Pinpoint the cell where the given text exists, returning its [x, y] midpoint coordinate. 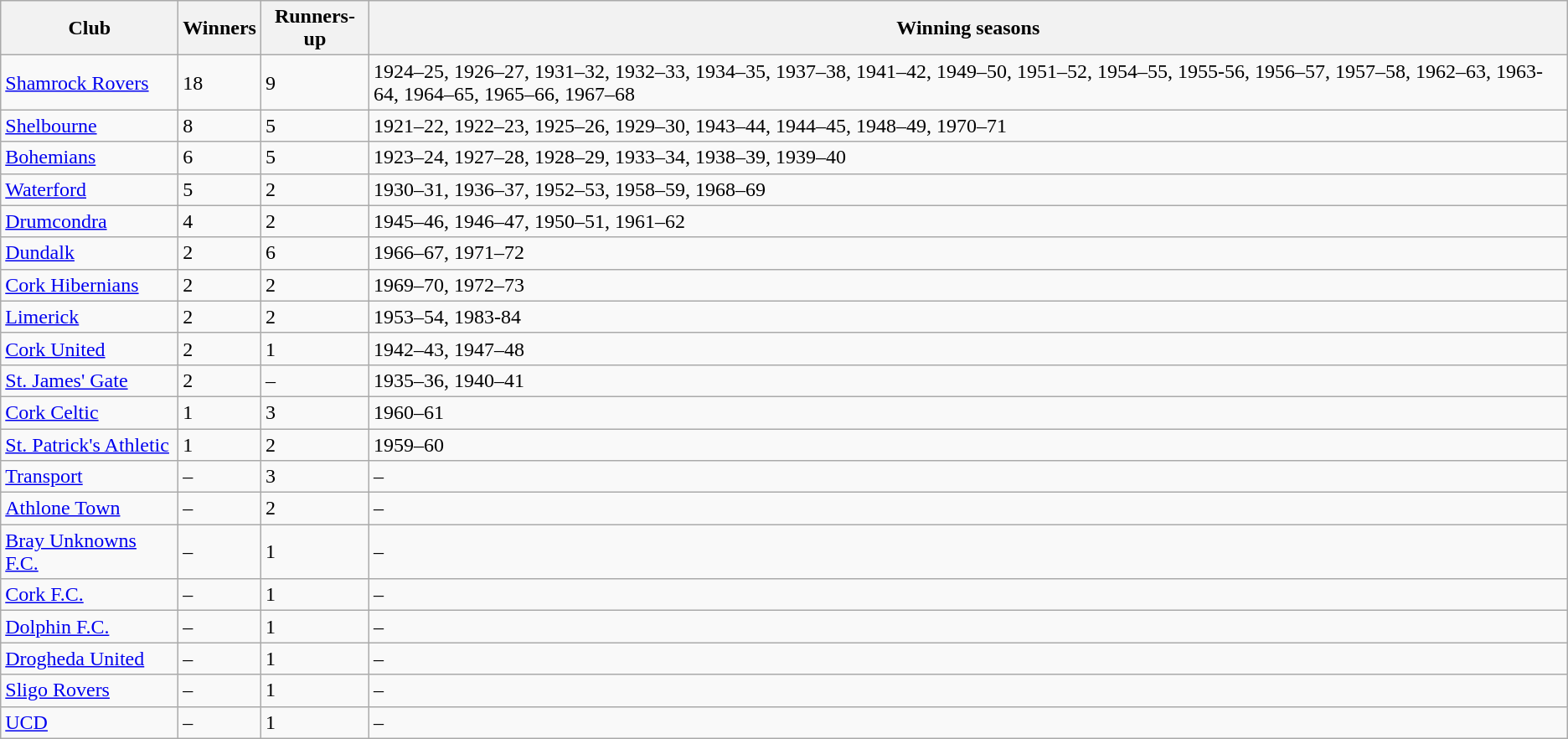
1953–54, 1983-84 [968, 317]
Dolphin F.C. [90, 627]
Winning seasons [968, 28]
UCD [90, 722]
Athlone Town [90, 509]
Transport [90, 477]
1942–43, 1947–48 [968, 349]
Cork Celtic [90, 412]
Sligo Rovers [90, 690]
1935–36, 1940–41 [968, 380]
Cork F.C. [90, 595]
Shelbourne [90, 126]
1966–67, 1971–72 [968, 253]
Dundalk [90, 253]
8 [219, 126]
Limerick [90, 317]
Bohemians [90, 158]
1945–46, 1946–47, 1950–51, 1961–62 [968, 221]
1930–31, 1936–37, 1952–53, 1958–59, 1968–69 [968, 189]
Winners [219, 28]
9 [315, 82]
St. Patrick's Athletic [90, 445]
Club [90, 28]
Runners-up [315, 28]
Waterford [90, 189]
4 [219, 221]
Cork Hibernians [90, 285]
Drogheda United [90, 659]
1969–70, 1972–73 [968, 285]
Bray Unknowns F.C. [90, 551]
18 [219, 82]
Drumcondra [90, 221]
1959–60 [968, 445]
1921–22, 1922–23, 1925–26, 1929–30, 1943–44, 1944–45, 1948–49, 1970–71 [968, 126]
Shamrock Rovers [90, 82]
St. James' Gate [90, 380]
Cork United [90, 349]
1960–61 [968, 412]
1923–24, 1927–28, 1928–29, 1933–34, 1938–39, 1939–40 [968, 158]
